Capture the cell that displays the provided text and extract its [X, Y] central coordinate. 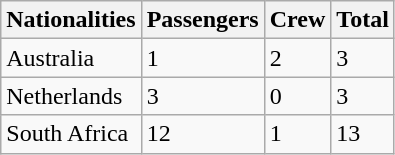
0 [298, 96]
Netherlands [71, 96]
2 [298, 58]
South Africa [71, 134]
13 [363, 134]
12 [202, 134]
Total [363, 20]
Nationalities [71, 20]
Crew [298, 20]
Australia [71, 58]
Passengers [202, 20]
